Return [x, y] of the center of cell containing provided text 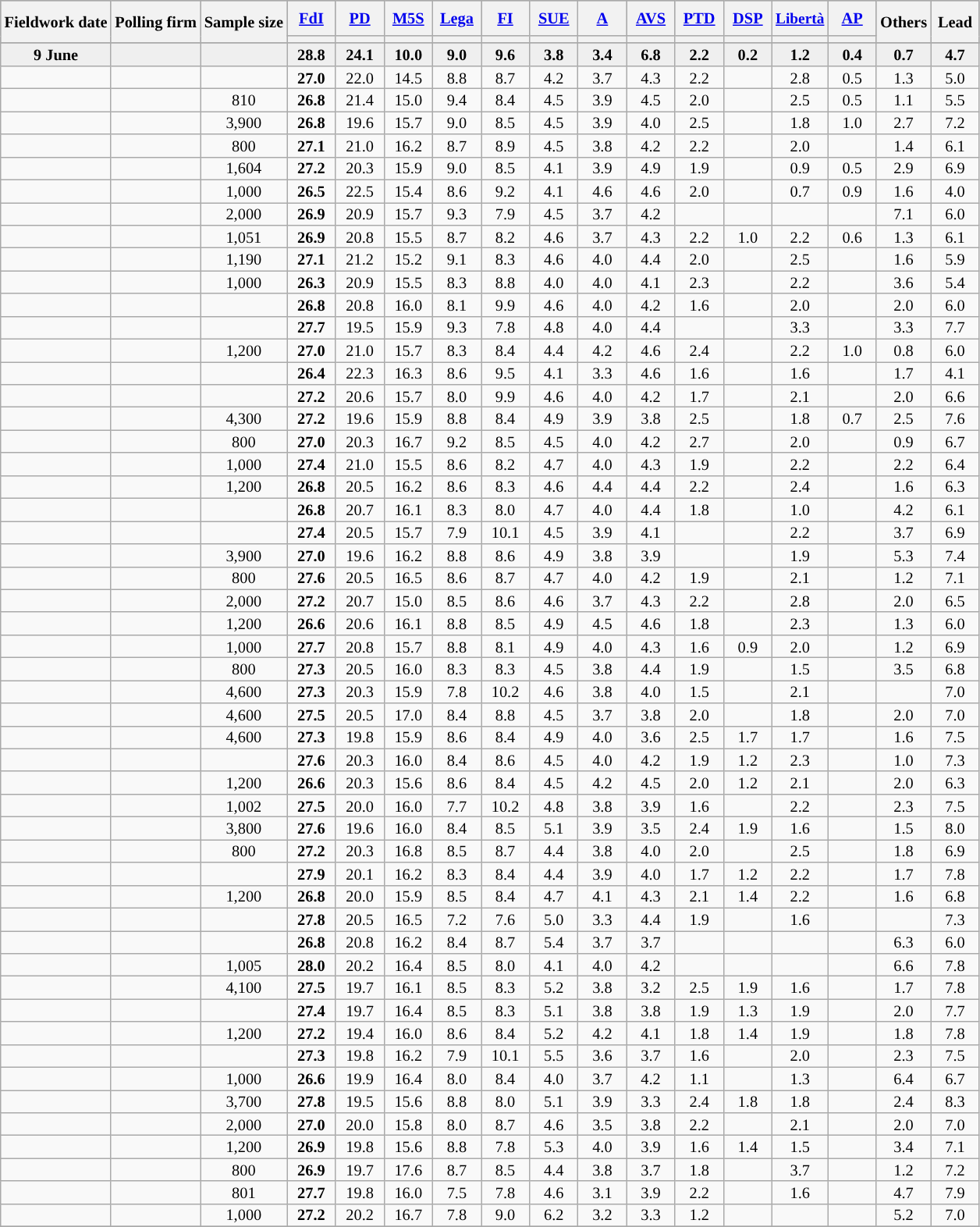
27.9 [311, 874]
21.2 [360, 259]
FI [505, 17]
0.4 [852, 55]
Lega [456, 17]
Fieldwork date [56, 22]
1,002 [243, 806]
7.4 [955, 554]
26.5 [311, 190]
Lead [955, 22]
15.2 [408, 259]
6.5 [955, 601]
1,604 [243, 169]
6.2 [554, 1215]
3,700 [243, 1101]
DSP [747, 17]
PTD [699, 17]
8.9 [505, 145]
Libertà [800, 17]
Polling firm [155, 22]
16.8 [408, 851]
16.3 [408, 373]
FdI [311, 17]
20.1 [360, 874]
1,051 [243, 236]
801 [243, 1193]
2.9 [904, 169]
Others [904, 22]
9.6 [505, 55]
15.8 [408, 1124]
SUE [554, 17]
0.8 [904, 350]
4,300 [243, 418]
21.4 [360, 100]
24.1 [360, 55]
14.5 [408, 76]
1,005 [243, 965]
4,100 [243, 987]
PD [360, 17]
28.8 [311, 55]
26.4 [311, 373]
22.3 [360, 373]
0.2 [747, 55]
19.9 [360, 1079]
28.0 [311, 965]
9 June [56, 55]
A [602, 17]
M5S [408, 17]
9.1 [456, 259]
22.5 [360, 190]
17.6 [408, 1169]
0.6 [852, 236]
26.3 [311, 283]
810 [243, 100]
3,800 [243, 827]
15.4 [408, 190]
9.5 [505, 373]
AP [852, 17]
10.0 [408, 55]
19.4 [360, 1033]
5.9 [955, 259]
Sample size [243, 22]
1,190 [243, 259]
AVS [651, 17]
17.0 [408, 715]
22.0 [360, 76]
3.1 [602, 1193]
9.4 [456, 100]
